Capture the cell that displays the provided text and extract its [X, Y] central coordinate. 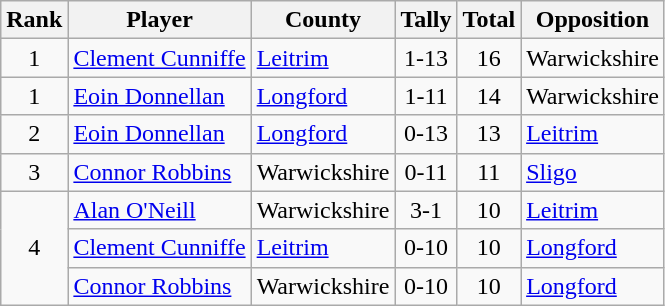
1-13 [426, 58]
0-13 [426, 134]
11 [489, 172]
Opposition [593, 20]
4 [34, 248]
13 [489, 134]
0-11 [426, 172]
Alan O'Neill [160, 210]
County [323, 20]
2 [34, 134]
Tally [426, 20]
3 [34, 172]
Player [160, 20]
Total [489, 20]
3-1 [426, 210]
Rank [34, 20]
14 [489, 96]
16 [489, 58]
1-11 [426, 96]
Sligo [593, 172]
